Detect which cell encompasses the target text, then output its (X, Y) center coordinate. 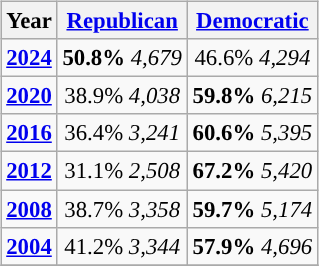
41.2% 3,344 (122, 246)
2020 (29, 96)
31.1% 2,508 (122, 171)
46.6% 4,294 (252, 58)
Republican (122, 21)
38.7% 3,358 (122, 209)
67.2% 5,420 (252, 171)
59.7% 5,174 (252, 209)
2016 (29, 133)
Democratic (252, 21)
60.6% 5,395 (252, 133)
50.8% 4,679 (122, 58)
57.9% 4,696 (252, 246)
2008 (29, 209)
59.8% 6,215 (252, 96)
36.4% 3,241 (122, 133)
2012 (29, 171)
38.9% 4,038 (122, 96)
Year (29, 21)
2004 (29, 246)
2024 (29, 58)
